Identify which cell holds the provided text, then report its [x, y] central coordinate. 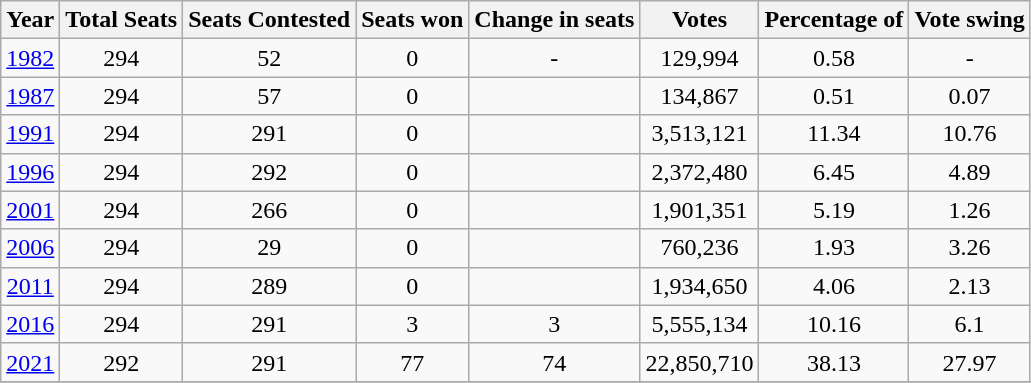
1,934,650 [700, 286]
266 [270, 210]
Total Seats [122, 20]
Seats won [412, 20]
74 [554, 362]
38.13 [834, 362]
52 [270, 58]
1.26 [970, 210]
0.07 [970, 96]
6.45 [834, 172]
0.58 [834, 58]
129,994 [700, 58]
10.76 [970, 134]
2016 [30, 324]
22,850,710 [700, 362]
760,236 [700, 248]
2.13 [970, 286]
2011 [30, 286]
4.06 [834, 286]
0.51 [834, 96]
2,372,480 [700, 172]
Year [30, 20]
29 [270, 248]
11.34 [834, 134]
Votes [700, 20]
77 [412, 362]
2001 [30, 210]
2006 [30, 248]
1,901,351 [700, 210]
5.19 [834, 210]
3,513,121 [700, 134]
1982 [30, 58]
5,555,134 [700, 324]
Percentage of [834, 20]
289 [270, 286]
1996 [30, 172]
Seats Contested [270, 20]
2021 [30, 362]
134,867 [700, 96]
57 [270, 96]
10.16 [834, 324]
3.26 [970, 248]
1987 [30, 96]
1991 [30, 134]
6.1 [970, 324]
4.89 [970, 172]
1.93 [834, 248]
Vote swing [970, 20]
Change in seats [554, 20]
27.97 [970, 362]
